Determine the (X, Y) coordinate at the center of the cell enclosing the given text.  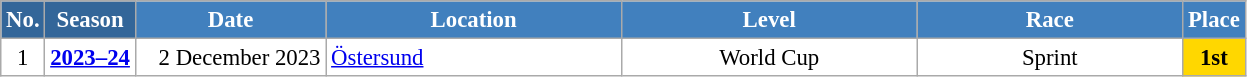
Location (474, 20)
Season (90, 20)
2 December 2023 (230, 58)
Date (230, 20)
Sprint (1050, 58)
Race (1050, 20)
1 (23, 58)
Level (769, 20)
1st (1214, 58)
World Cup (769, 58)
Place (1214, 20)
No. (23, 20)
Östersund (474, 58)
2023–24 (90, 58)
